Pinpoint the cell where the given text exists, returning its [X, Y] midpoint coordinate. 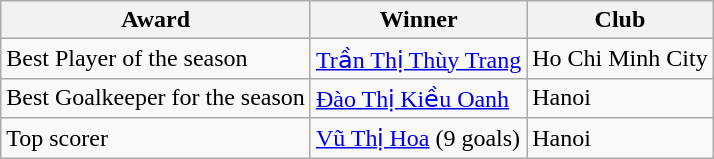
Trần Thị Thùy Trang [418, 59]
Best Player of the season [156, 59]
Top scorer [156, 138]
Award [156, 20]
Winner [418, 20]
Club [620, 20]
Vũ Thị Hoa (9 goals) [418, 138]
Best Goalkeeper for the season [156, 98]
Ho Chi Minh City [620, 59]
Đào Thị Kiều Oanh [418, 98]
